Search for the cell housing the specified text and yield its [x, y] center coordinate. 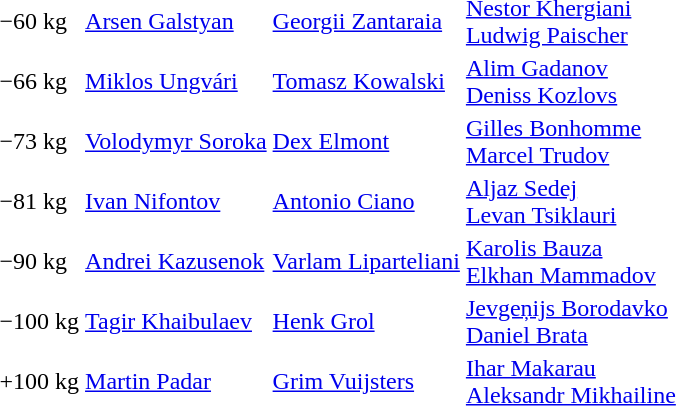
Ivan Nifontov [176, 202]
Dex Elmont [366, 142]
Tagir Khaibulaev [176, 322]
Henk Grol [366, 322]
Varlam Liparteliani [366, 262]
Antonio Ciano [366, 202]
Andrei Kazusenok [176, 262]
Tomasz Kowalski [366, 82]
Volodymyr Soroka [176, 142]
Miklos Ungvári [176, 82]
